For the text-containing cell, return its midpoint in (x, y) coordinate format. 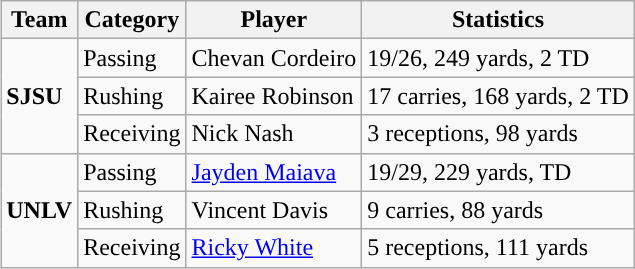
Chevan Cordeiro (274, 58)
Category (132, 20)
Statistics (498, 20)
SJSU (40, 96)
Vincent Davis (274, 210)
19/29, 229 yards, TD (498, 172)
17 carries, 168 yards, 2 TD (498, 96)
3 receptions, 98 yards (498, 134)
Kairee Robinson (274, 96)
Jayden Maiava (274, 172)
Team (40, 20)
5 receptions, 111 yards (498, 248)
Player (274, 20)
Nick Nash (274, 134)
Ricky White (274, 248)
UNLV (40, 210)
9 carries, 88 yards (498, 210)
19/26, 249 yards, 2 TD (498, 58)
